Return (x, y) of the center of cell containing provided text 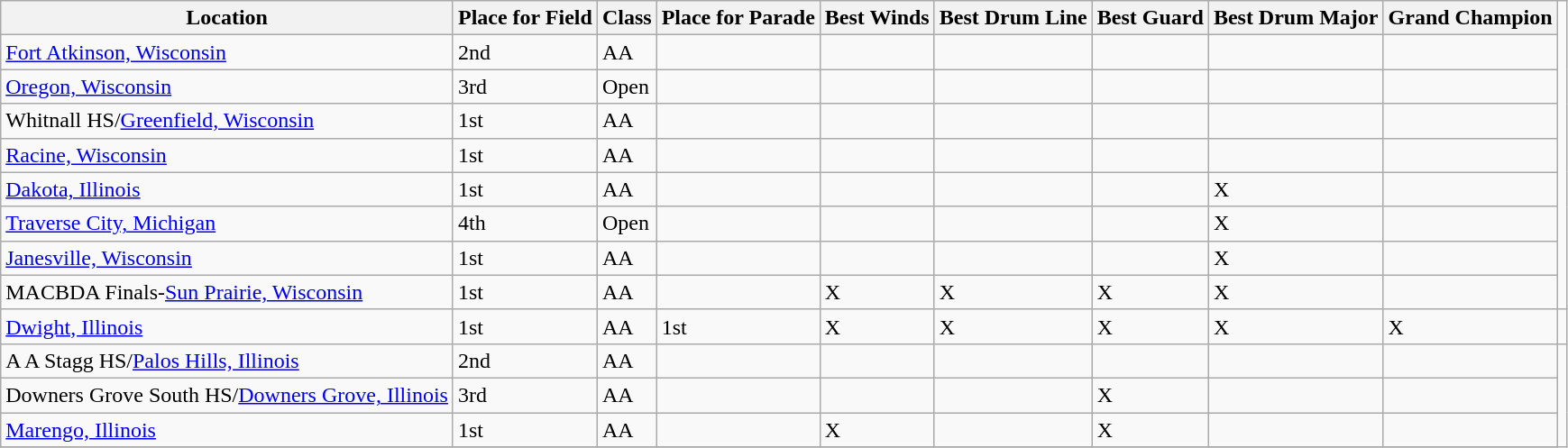
Dakota, Illinois (227, 189)
Best Winds (876, 18)
Traverse City, Michigan (227, 224)
Best Guard (1151, 18)
A A Stagg HS/Palos Hills, Illinois (227, 361)
Whitnall HS/Greenfield, Wisconsin (227, 121)
Dwight, Illinois (227, 326)
Class (627, 18)
Grand Champion (1470, 18)
Place for Field (525, 18)
Oregon, Wisconsin (227, 87)
Fort Atkinson, Wisconsin (227, 52)
Downers Grove South HS/Downers Grove, Illinois (227, 395)
Marengo, Illinois (227, 430)
Best Drum Line (1013, 18)
MACBDA Finals-Sun Prairie, Wisconsin (227, 292)
4th (525, 224)
Best Drum Major (1296, 18)
Janesville, Wisconsin (227, 258)
Location (227, 18)
Place for Parade (738, 18)
Racine, Wisconsin (227, 155)
